Scan for the cell matching the given text and deliver its (X, Y) coordinate at center. 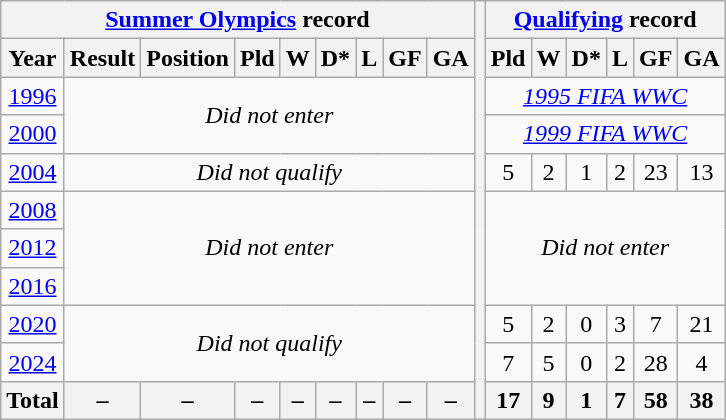
Result (102, 58)
13 (702, 172)
2012 (33, 248)
Position (188, 58)
Total (33, 400)
2016 (33, 286)
Qualifying record (605, 20)
2008 (33, 210)
2020 (33, 324)
Summer Olympics record (238, 20)
38 (702, 400)
21 (702, 324)
23 (656, 172)
9 (548, 400)
1999 FIFA WWC (605, 134)
4 (702, 362)
2024 (33, 362)
1995 FIFA WWC (605, 96)
2000 (33, 134)
1996 (33, 96)
3 (620, 324)
Year (33, 58)
28 (656, 362)
2004 (33, 172)
58 (656, 400)
17 (508, 400)
